Provide the (X, Y) coordinate of the cell's center where the given text is located.  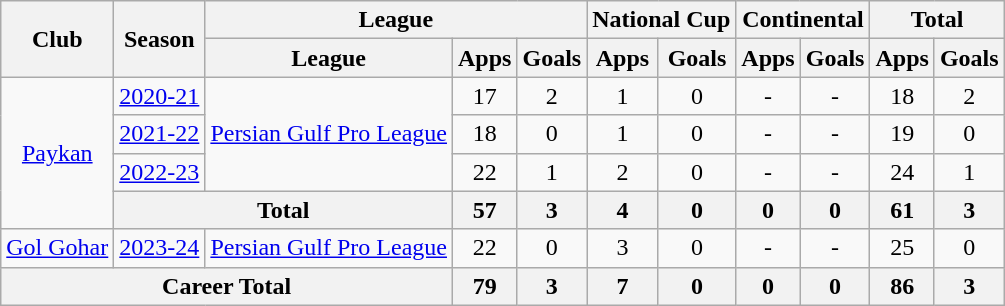
Gol Gohar (58, 248)
Season (160, 39)
2022-23 (160, 172)
25 (902, 248)
17 (485, 96)
24 (902, 172)
2021-22 (160, 134)
Continental (803, 20)
Career Total (227, 286)
2023-24 (160, 248)
2020-21 (160, 96)
61 (902, 210)
19 (902, 134)
4 (623, 210)
7 (623, 286)
Club (58, 39)
Paykan (58, 153)
86 (902, 286)
National Cup (662, 20)
79 (485, 286)
57 (485, 210)
